Provide the (x, y) coordinate of the cell's center where the given text is located.  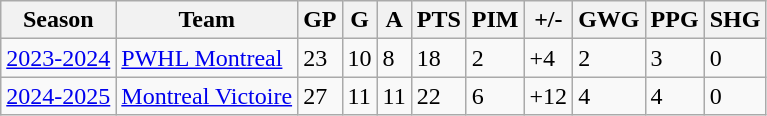
+12 (548, 96)
10 (360, 58)
PPG (674, 20)
Season (58, 20)
GWG (609, 20)
2024-2025 (58, 96)
22 (438, 96)
Montreal Victoire (207, 96)
27 (320, 96)
G (360, 20)
6 (495, 96)
PIM (495, 20)
SHG (735, 20)
8 (394, 58)
+/- (548, 20)
23 (320, 58)
GP (320, 20)
A (394, 20)
PTS (438, 20)
18 (438, 58)
+4 (548, 58)
2023-2024 (58, 58)
Team (207, 20)
3 (674, 58)
PWHL Montreal (207, 58)
